Identify which cell holds the provided text, then report its (X, Y) central coordinate. 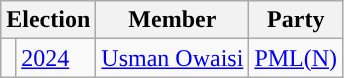
Usman Owaisi (172, 58)
Member (172, 20)
Party (296, 20)
2024 (56, 58)
PML(N) (296, 58)
Election (48, 20)
